Return the (x, y) coordinate for the center point of the cell that contains the specified text.  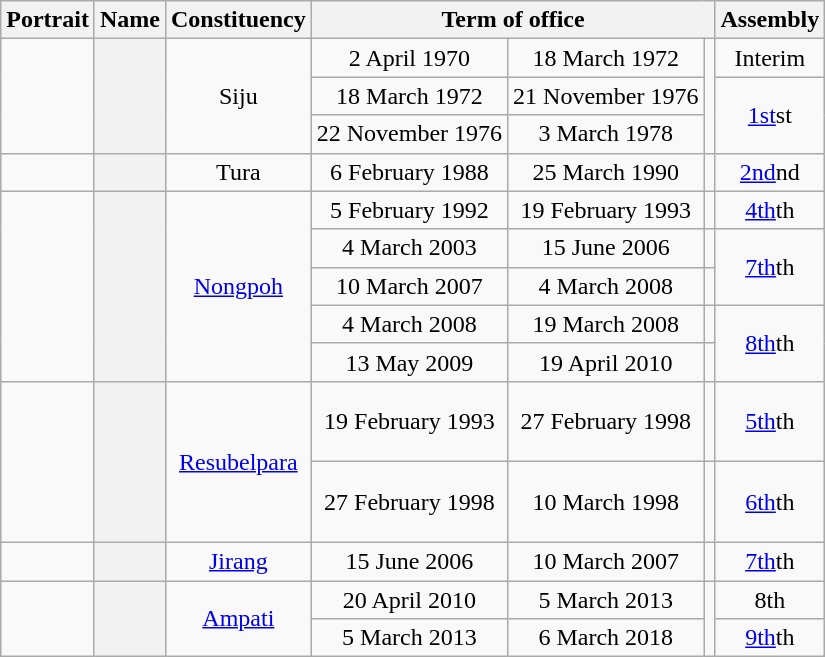
2 April 1970 (409, 58)
5 February 1992 (409, 210)
19 March 2008 (606, 324)
Interim (770, 58)
3 March 1978 (606, 134)
Portrait (48, 20)
1stst (770, 115)
22 November 1976 (409, 134)
6 February 1988 (409, 172)
8thth (770, 343)
20 April 2010 (409, 599)
4thth (770, 210)
Jirang (238, 561)
6thth (770, 502)
13 May 2009 (409, 362)
Siju (238, 96)
Ampati (238, 618)
2ndnd (770, 172)
Name (130, 20)
Assembly (770, 20)
21 November 1976 (606, 96)
8th (770, 599)
Constituency (238, 20)
5thth (770, 422)
4 March 2003 (409, 248)
Term of office (513, 20)
Tura (238, 172)
6 March 2018 (606, 638)
Resubelpara (238, 462)
10 March 1998 (606, 502)
25 March 1990 (606, 172)
19 April 2010 (606, 362)
9thth (770, 638)
Nongpoh (238, 286)
